Search for the cell housing the specified text and yield its (x, y) center coordinate. 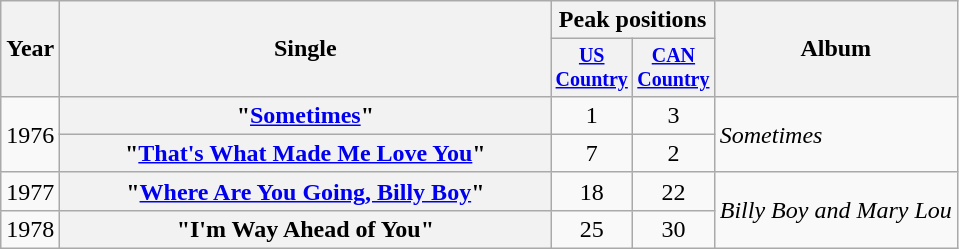
CAN Country (674, 68)
Year (30, 49)
Billy Boy and Mary Lou (836, 210)
Peak positions (632, 20)
1976 (30, 134)
"That's What Made Me Love You" (306, 153)
1977 (30, 191)
"I'm Way Ahead of You" (306, 229)
1978 (30, 229)
7 (592, 153)
2 (674, 153)
3 (674, 115)
22 (674, 191)
Sometimes (836, 134)
1 (592, 115)
30 (674, 229)
US Country (592, 68)
Album (836, 49)
18 (592, 191)
"Where Are You Going, Billy Boy" (306, 191)
25 (592, 229)
Single (306, 49)
"Sometimes" (306, 115)
